Return (x, y) of the center of cell containing provided text 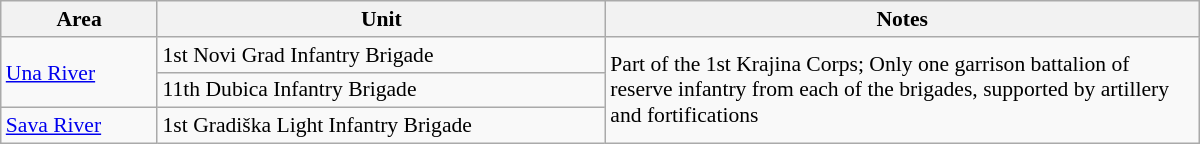
Unit (381, 19)
1st Gradiška Light Infantry Brigade (381, 126)
Part of the 1st Krajina Corps; Only one garrison battalion of reserve infantry from each of the brigades, supported by artillery and fortifications (902, 90)
Sava River (80, 126)
Notes (902, 19)
11th Dubica Infantry Brigade (381, 90)
1st Novi Grad Infantry Brigade (381, 55)
Una River (80, 72)
Area (80, 19)
